Detect which cell encompasses the target text, then output its [x, y] center coordinate. 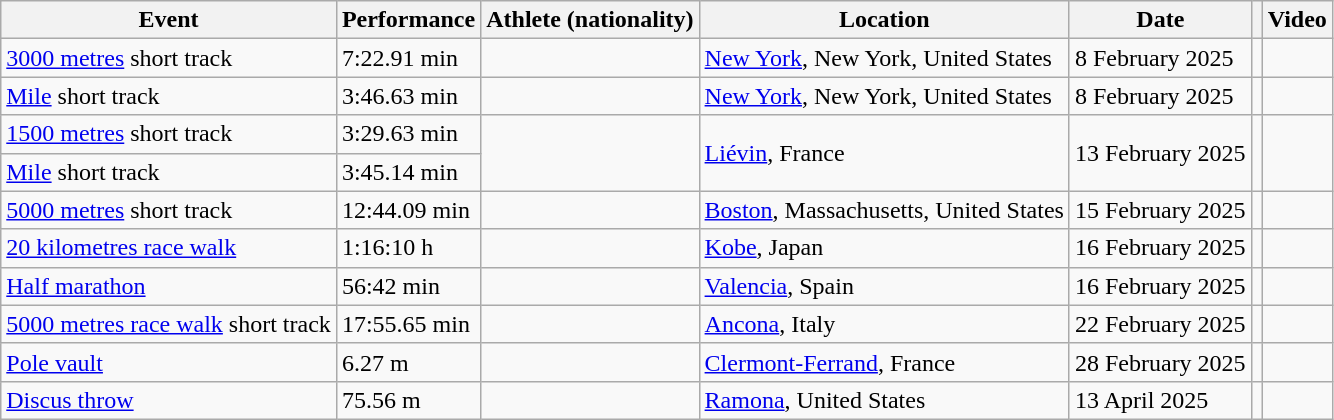
12:44.09 min [408, 210]
Event [169, 20]
20 kilometres race walk [169, 248]
56:42 min [408, 286]
Liévin, France [884, 153]
Location [884, 20]
17:55.65 min [408, 324]
3:29.63 min [408, 134]
Ramona, United States [884, 400]
Date [1160, 20]
Boston, Massachusetts, United States [884, 210]
13 February 2025 [1160, 153]
Kobe, Japan [884, 248]
3000 metres short track [169, 58]
3:45.14 min [408, 172]
Clermont-Ferrand, France [884, 362]
1500 metres short track [169, 134]
6.27 m [408, 362]
15 February 2025 [1160, 210]
Performance [408, 20]
28 February 2025 [1160, 362]
5000 metres race walk short track [169, 324]
Ancona, Italy [884, 324]
75.56 m [408, 400]
22 February 2025 [1160, 324]
Athlete (nationality) [590, 20]
3:46.63 min [408, 96]
7:22.91 min [408, 58]
Half marathon [169, 286]
Video [1297, 20]
Valencia, Spain [884, 286]
Pole vault [169, 362]
1:16:10 h [408, 248]
5000 metres short track [169, 210]
Discus throw [169, 400]
13 April 2025 [1160, 400]
